Find where the given text appears and provide that cell's center as [x, y] coordinate. 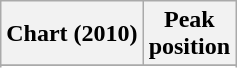
Peakposition [189, 34]
Chart (2010) [72, 34]
